Find where the given text appears and provide that cell's center as [X, Y] coordinate. 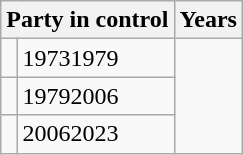
19731979 [96, 58]
19792006 [96, 96]
Years [208, 20]
Party in control [88, 20]
20062023 [96, 134]
